From the cell containing the given text, extract its center point as [X, Y] coordinate. 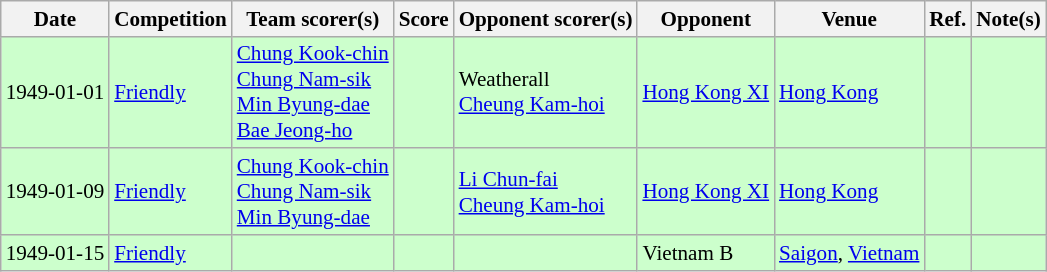
1949-01-01 [55, 92]
Ref. [948, 18]
Chung Kook-chin Chung Nam-sik Min Byung-dae [313, 191]
Venue [849, 18]
Li Chun-fai Cheung Kam-hoi [546, 191]
1949-01-15 [55, 252]
Team scorer(s) [313, 18]
Saigon, Vietnam [849, 252]
Weatherall Cheung Kam-hoi [546, 92]
Score [424, 18]
Opponent scorer(s) [546, 18]
Note(s) [1008, 18]
Date [55, 18]
Competition [170, 18]
1949-01-09 [55, 191]
Opponent [706, 18]
Vietnam B [706, 252]
Chung Kook-chin Chung Nam-sik Min Byung-dae Bae Jeong-ho [313, 92]
